From the cell containing the given text, extract its center point as (X, Y) coordinate. 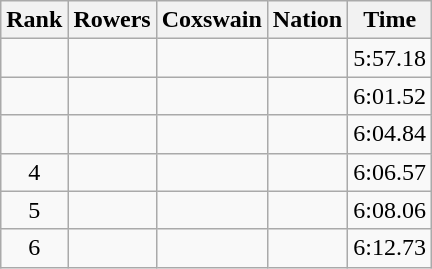
4 (34, 172)
Coxswain (212, 20)
6:08.06 (390, 210)
6 (34, 248)
Rank (34, 20)
6:06.57 (390, 172)
6:04.84 (390, 134)
6:12.73 (390, 248)
Nation (307, 20)
Rowers (112, 20)
6:01.52 (390, 96)
5 (34, 210)
5:57.18 (390, 58)
Time (390, 20)
